Extract the [x, y] coordinate from the center of the cell holding the provided text.  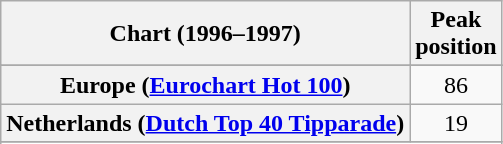
Netherlands (Dutch Top 40 Tipparade) [206, 123]
Europe (Eurochart Hot 100) [206, 85]
19 [456, 123]
86 [456, 85]
Chart (1996–1997) [206, 34]
Peakposition [456, 34]
